Locate the cell with the specified text and output its [X, Y] center coordinate. 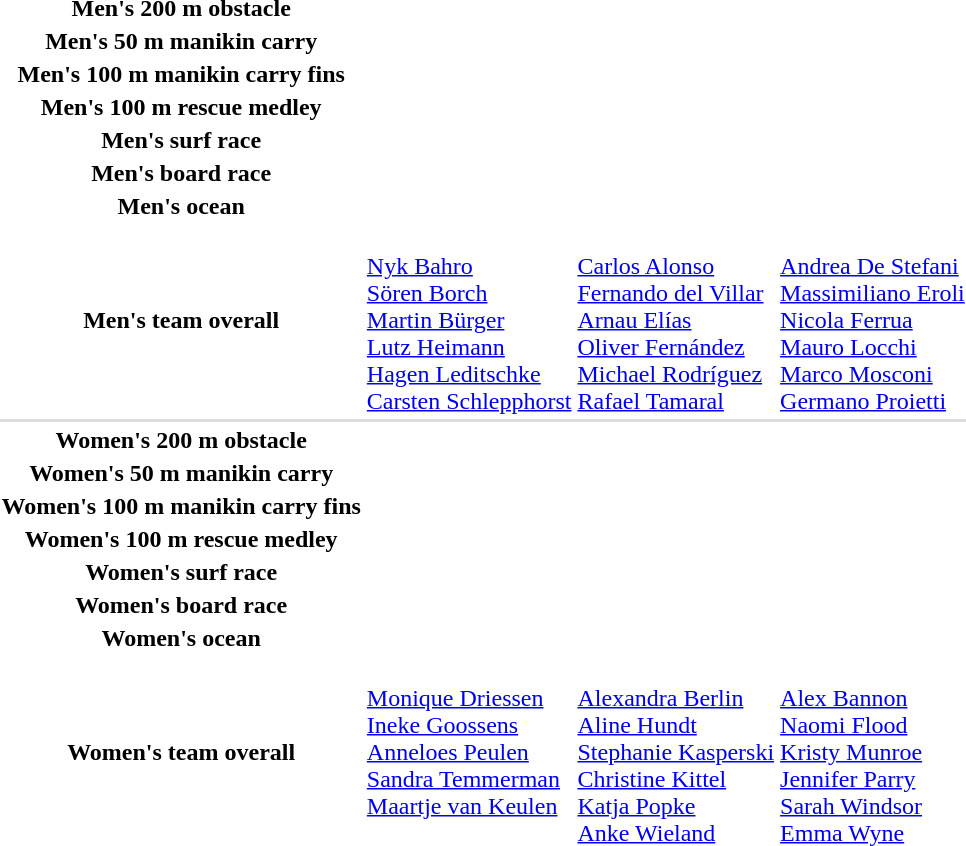
Men's 100 m rescue medley [181, 107]
Carlos AlonsoFernando del VillarArnau ElíasOliver FernándezMichael RodríguezRafael Tamaral [676, 320]
Men's ocean [181, 206]
Women's 100 m rescue medley [181, 539]
Women's 50 m manikin carry [181, 473]
Nyk BahroSören BorchMartin BürgerLutz HeimannHagen LeditschkeCarsten Schlepphorst [469, 320]
Women's board race [181, 605]
Men's surf race [181, 140]
Men's team overall [181, 320]
Women's ocean [181, 638]
Women's 200 m obstacle [181, 440]
Women's 100 m manikin carry fins [181, 506]
Men's board race [181, 173]
Men's 50 m manikin carry [181, 41]
Women's surf race [181, 572]
Men's 100 m manikin carry fins [181, 74]
